Extract the [x, y] coordinate from the center of the cell holding the provided text.  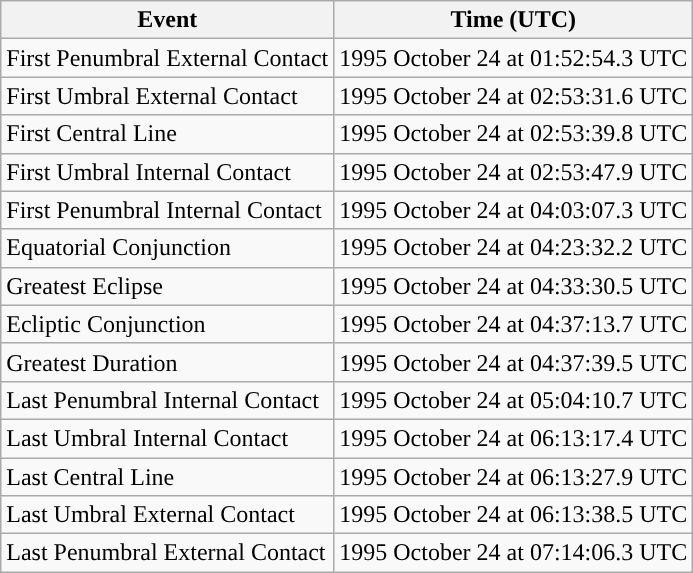
First Umbral Internal Contact [168, 172]
1995 October 24 at 04:37:39.5 UTC [514, 362]
First Penumbral External Contact [168, 58]
Last Central Line [168, 477]
1995 October 24 at 06:13:17.4 UTC [514, 438]
1995 October 24 at 01:52:54.3 UTC [514, 58]
First Penumbral Internal Contact [168, 210]
1995 October 24 at 04:03:07.3 UTC [514, 210]
1995 October 24 at 04:37:13.7 UTC [514, 324]
Last Umbral Internal Contact [168, 438]
1995 October 24 at 07:14:06.3 UTC [514, 553]
Greatest Eclipse [168, 286]
First Umbral External Contact [168, 96]
Last Penumbral Internal Contact [168, 400]
Last Penumbral External Contact [168, 553]
1995 October 24 at 04:23:32.2 UTC [514, 248]
Greatest Duration [168, 362]
1995 October 24 at 02:53:39.8 UTC [514, 134]
Ecliptic Conjunction [168, 324]
Event [168, 20]
1995 October 24 at 02:53:47.9 UTC [514, 172]
1995 October 24 at 06:13:27.9 UTC [514, 477]
1995 October 24 at 04:33:30.5 UTC [514, 286]
Last Umbral External Contact [168, 515]
1995 October 24 at 05:04:10.7 UTC [514, 400]
Time (UTC) [514, 20]
First Central Line [168, 134]
1995 October 24 at 02:53:31.6 UTC [514, 96]
1995 October 24 at 06:13:38.5 UTC [514, 515]
Equatorial Conjunction [168, 248]
